Identify which cell holds the provided text, then report its [X, Y] central coordinate. 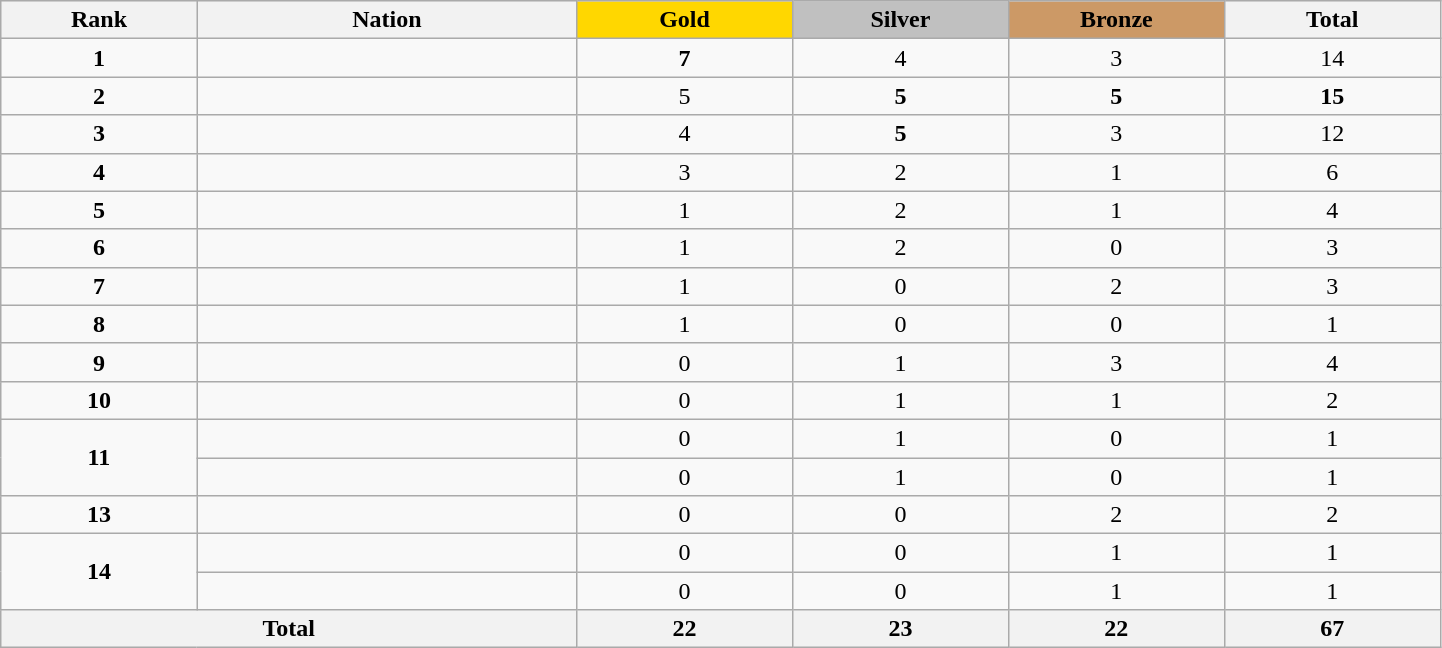
Rank [99, 20]
Silver [900, 20]
11 [99, 457]
Gold [685, 20]
12 [1332, 134]
8 [99, 324]
67 [1332, 629]
Bronze [1116, 20]
15 [1332, 96]
23 [900, 629]
10 [99, 400]
Nation [386, 20]
9 [99, 362]
13 [99, 515]
